Extract the (x, y) coordinate from the center of the cell holding the provided text.  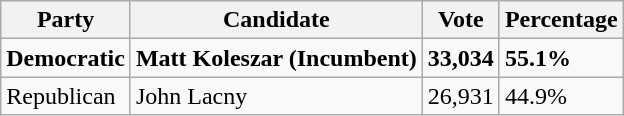
Candidate (276, 20)
John Lacny (276, 96)
26,931 (460, 96)
55.1% (561, 58)
Party (66, 20)
Percentage (561, 20)
Republican (66, 96)
33,034 (460, 58)
44.9% (561, 96)
Vote (460, 20)
Democratic (66, 58)
Matt Koleszar (Incumbent) (276, 58)
